Locate the cell with the specified text and output its (x, y) center coordinate. 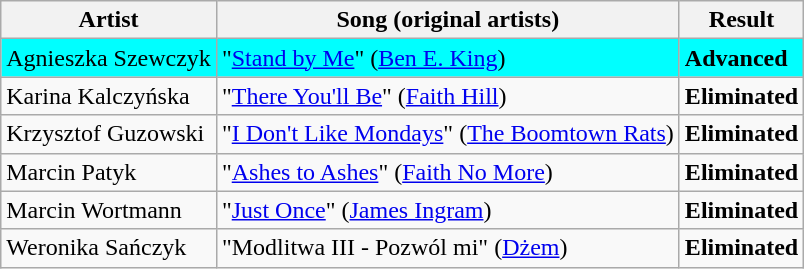
Marcin Wortmann (109, 210)
"Ashes to Ashes" (Faith No More) (448, 172)
Advanced (741, 58)
Agnieszka Szewczyk (109, 58)
Krzysztof Guzowski (109, 134)
"Modlitwa III - Pozwól mi" (Dżem) (448, 248)
Karina Kalczyńska (109, 96)
"I Don't Like Mondays" (The Boomtown Rats) (448, 134)
"Just Once" (James Ingram) (448, 210)
"Stand by Me" (Ben E. King) (448, 58)
Song (original artists) (448, 20)
Weronika Sańczyk (109, 248)
Artist (109, 20)
Result (741, 20)
Marcin Patyk (109, 172)
"There You'll Be" (Faith Hill) (448, 96)
